Detect which cell encompasses the target text, then output its (x, y) center coordinate. 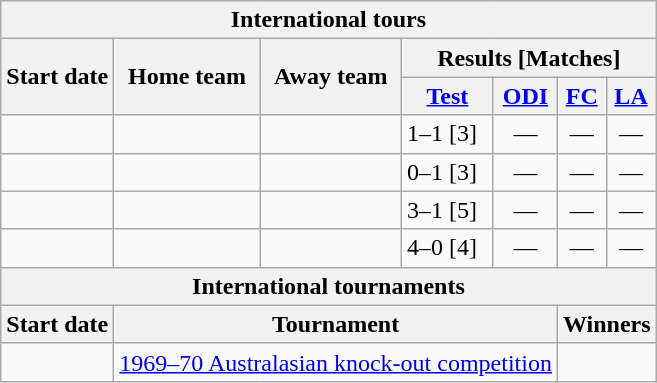
Home team (187, 77)
4–0 [4] (447, 248)
1–1 [3] (447, 134)
3–1 [5] (447, 210)
Away team (330, 77)
LA (631, 96)
FC (582, 96)
1969–70 Australasian knock-out competition (336, 362)
ODI (525, 96)
Tournament (336, 324)
Test (447, 96)
International tournaments (328, 286)
International tours (328, 20)
Results [Matches] (528, 58)
Winners (606, 324)
0–1 [3] (447, 172)
